Locate the cell with the specified text and output its [X, Y] center coordinate. 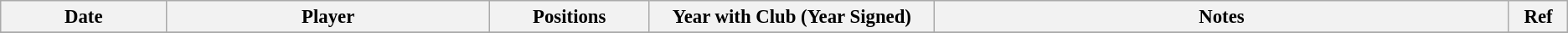
Year with Club (Year Signed) [792, 17]
Player [328, 17]
Date [84, 17]
Positions [570, 17]
Notes [1222, 17]
Ref [1538, 17]
